Extract the (x, y) coordinate from the center of the cell holding the provided text.  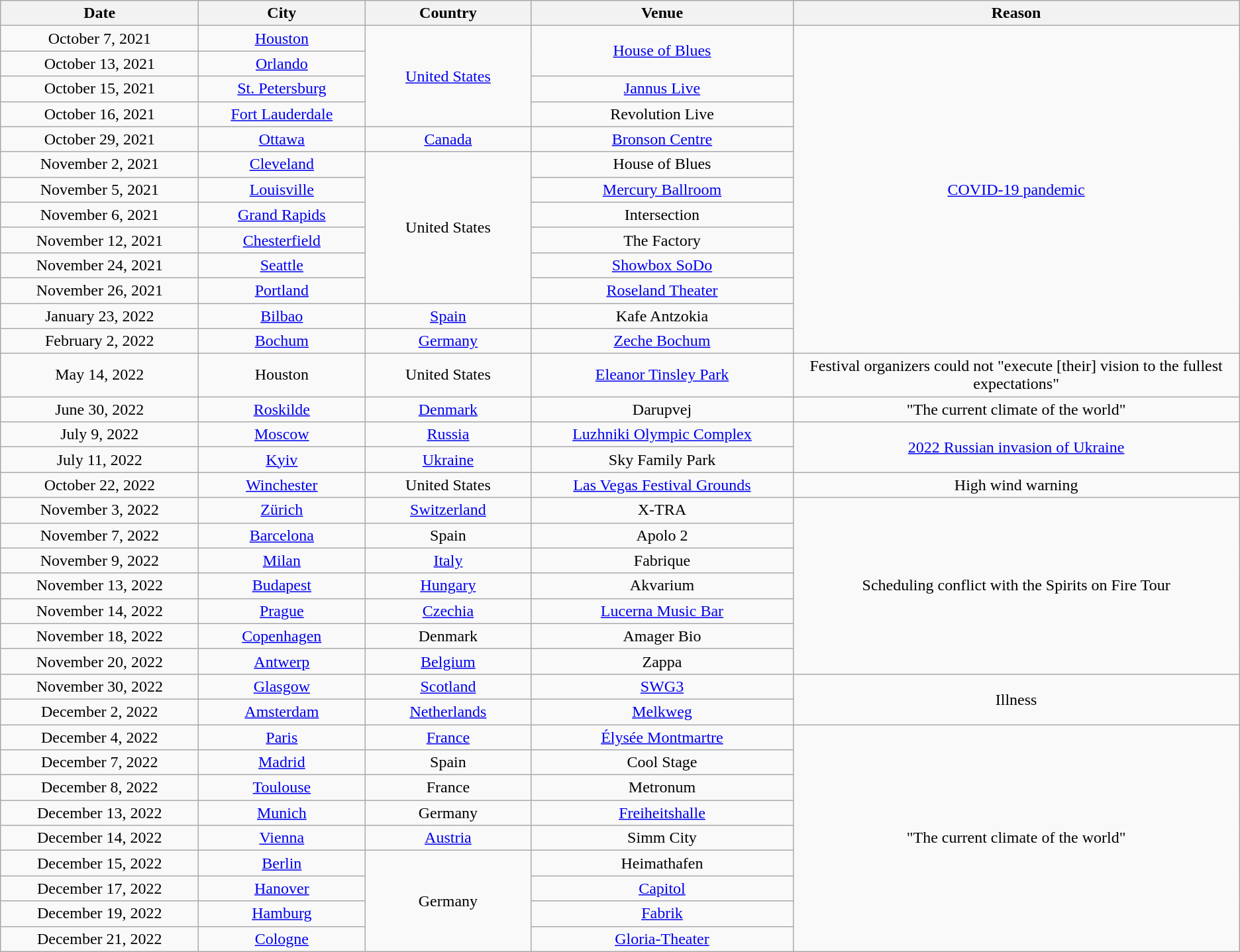
December 7, 2022 (99, 763)
Simm City (662, 838)
Bilbao (282, 316)
Illness (1016, 699)
July 11, 2022 (99, 460)
Fabrik (662, 914)
November 3, 2022 (99, 510)
Melkweg (662, 712)
Élysée Montmartre (662, 737)
Cool Stage (662, 763)
Las Vegas Festival Grounds (662, 485)
January 23, 2022 (99, 316)
Hamburg (282, 914)
Lucerna Music Bar (662, 611)
December 4, 2022 (99, 737)
Russia (448, 435)
November 30, 2022 (99, 686)
July 9, 2022 (99, 435)
Gloria-Theater (662, 939)
Budapest (282, 586)
Heimathafen (662, 863)
Country (448, 13)
Winchester (282, 485)
November 7, 2022 (99, 535)
Venue (662, 13)
November 6, 2021 (99, 215)
Milan (282, 560)
Scheduling conflict with the Spirits on Fire Tour (1016, 586)
November 18, 2022 (99, 636)
October 15, 2021 (99, 89)
Revolution Live (662, 114)
December 19, 2022 (99, 914)
Sky Family Park (662, 460)
November 13, 2022 (99, 586)
Festival organizers could not "execute [their] vision to the fullest expectations" (1016, 375)
November 5, 2021 (99, 189)
December 8, 2022 (99, 788)
Amsterdam (282, 712)
Roskilde (282, 409)
The Factory (662, 240)
Metronum (662, 788)
Capitol (662, 888)
June 30, 2022 (99, 409)
Ottawa (282, 139)
December 2, 2022 (99, 712)
Jannus Live (662, 89)
Apolo 2 (662, 535)
November 14, 2022 (99, 611)
Chesterfield (282, 240)
Austria (448, 838)
November 20, 2022 (99, 661)
St. Petersburg (282, 89)
October 7, 2021 (99, 38)
October 16, 2021 (99, 114)
X-TRA (662, 510)
Intersection (662, 215)
Amager Bio (662, 636)
Seattle (282, 265)
Kafe Antzokia (662, 316)
Belgium (448, 661)
February 2, 2022 (99, 341)
Luzhniki Olympic Complex (662, 435)
Antwerp (282, 661)
November 2, 2021 (99, 164)
December 21, 2022 (99, 939)
Mercury Ballroom (662, 189)
November 12, 2021 (99, 240)
Louisville (282, 189)
Berlin (282, 863)
Moscow (282, 435)
May 14, 2022 (99, 375)
Munich (282, 813)
Czechia (448, 611)
Orlando (282, 64)
Roseland Theater (662, 290)
Switzerland (448, 510)
October 29, 2021 (99, 139)
Kyiv (282, 460)
Ukraine (448, 460)
City (282, 13)
2022 Russian invasion of Ukraine (1016, 447)
December 14, 2022 (99, 838)
Scotland (448, 686)
Darupvej (662, 409)
Zeche Bochum (662, 341)
Glasgow (282, 686)
Cologne (282, 939)
Italy (448, 560)
December 17, 2022 (99, 888)
December 13, 2022 (99, 813)
Fort Lauderdale (282, 114)
October 13, 2021 (99, 64)
High wind warning (1016, 485)
Date (99, 13)
Zappa (662, 661)
Madrid (282, 763)
SWG3 (662, 686)
Reason (1016, 13)
Copenhagen (282, 636)
Fabrique (662, 560)
Eleanor Tinsley Park (662, 375)
Netherlands (448, 712)
Bochum (282, 341)
November 9, 2022 (99, 560)
Prague (282, 611)
Hungary (448, 586)
Zürich (282, 510)
November 26, 2021 (99, 290)
COVID-19 pandemic (1016, 189)
October 22, 2022 (99, 485)
Cleveland (282, 164)
Hanover (282, 888)
Akvarium (662, 586)
Freiheitshalle (662, 813)
Bronson Centre (662, 139)
Portland (282, 290)
November 24, 2021 (99, 265)
Grand Rapids (282, 215)
Canada (448, 139)
Barcelona (282, 535)
Showbox SoDo (662, 265)
December 15, 2022 (99, 863)
Toulouse (282, 788)
Vienna (282, 838)
Paris (282, 737)
